Detect which cell encompasses the target text, then output its [X, Y] center coordinate. 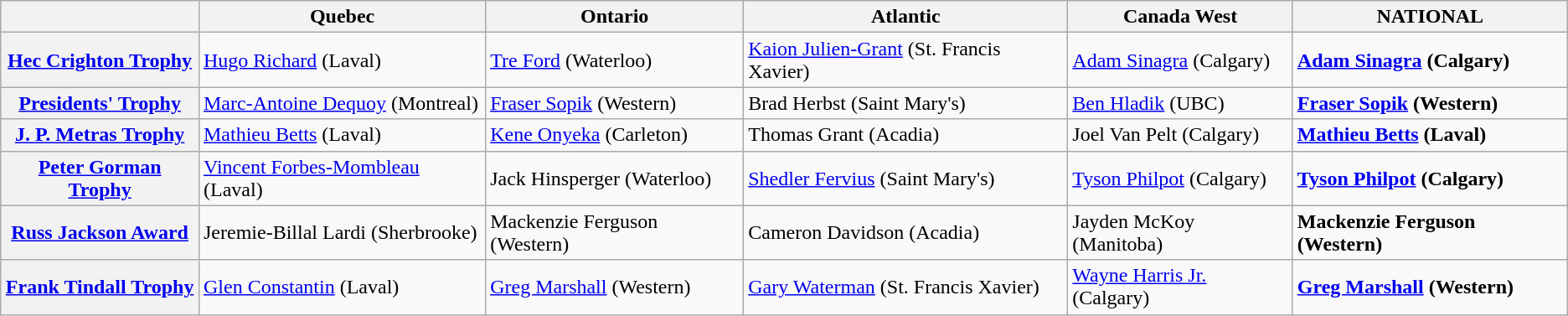
Jack Hinsperger (Waterloo) [615, 178]
Quebec [342, 17]
Tre Ford (Waterloo) [615, 60]
Gary Waterman (St. Francis Xavier) [906, 287]
Ben Hladik (UBC) [1181, 103]
Ontario [615, 17]
Russ Jackson Award [101, 233]
Peter Gorman Trophy [101, 178]
Thomas Grant (Acadia) [906, 135]
Shedler Fervius (Saint Mary's) [906, 178]
Atlantic [906, 17]
J. P. Metras Trophy [101, 135]
Jeremie-Billal Lardi (Sherbrooke) [342, 233]
Cameron Davidson (Acadia) [906, 233]
Canada West [1181, 17]
Marc-Antoine Dequoy (Montreal) [342, 103]
Glen Constantin (Laval) [342, 287]
Hugo Richard (Laval) [342, 60]
Vincent Forbes-Mombleau (Laval) [342, 178]
Presidents' Trophy [101, 103]
Hec Crighton Trophy [101, 60]
Jayden McKoy (Manitoba) [1181, 233]
Kaion Julien-Grant (St. Francis Xavier) [906, 60]
Kene Onyeka (Carleton) [615, 135]
Frank Tindall Trophy [101, 287]
NATIONAL [1430, 17]
Joel Van Pelt (Calgary) [1181, 135]
Wayne Harris Jr. (Calgary) [1181, 287]
Brad Herbst (Saint Mary's) [906, 103]
